Provide the (x, y) coordinate of the cell's center where the given text is located.  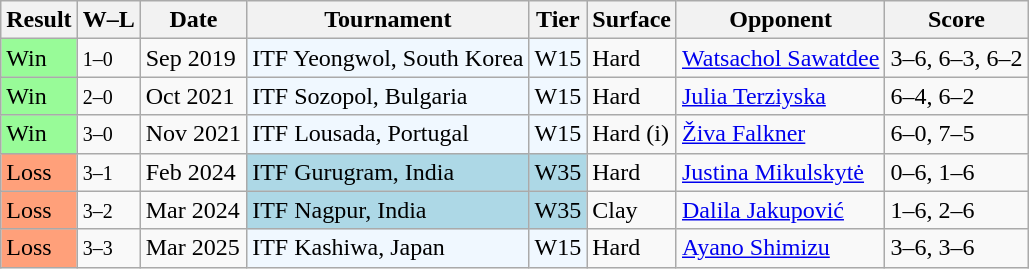
Mar 2024 (193, 210)
Julia Terziyska (780, 96)
W–L (108, 20)
Mar 2025 (193, 248)
3–6, 3–6 (956, 248)
ITF Lousada, Portugal (388, 134)
ITF Yeongwol, South Korea (388, 58)
Tournament (388, 20)
Dalila Jakupović (780, 210)
3–3 (108, 248)
Justina Mikulskytė (780, 172)
Ayano Shimizu (780, 248)
0–6, 1–6 (956, 172)
1–6, 2–6 (956, 210)
2–0 (108, 96)
Tier (558, 20)
ITF Gurugram, India (388, 172)
3–2 (108, 210)
Result (39, 20)
Date (193, 20)
Nov 2021 (193, 134)
Oct 2021 (193, 96)
3–6, 6–3, 6–2 (956, 58)
Score (956, 20)
Hard (i) (632, 134)
Clay (632, 210)
6–0, 7–5 (956, 134)
Surface (632, 20)
Watsachol Sawatdee (780, 58)
1–0 (108, 58)
ITF Kashiwa, Japan (388, 248)
Opponent (780, 20)
ITF Nagpur, India (388, 210)
ITF Sozopol, Bulgaria (388, 96)
3–1 (108, 172)
6–4, 6–2 (956, 96)
Živa Falkner (780, 134)
Sep 2019 (193, 58)
Feb 2024 (193, 172)
3–0 (108, 134)
